Pinpoint the cell where the given text exists, returning its (x, y) midpoint coordinate. 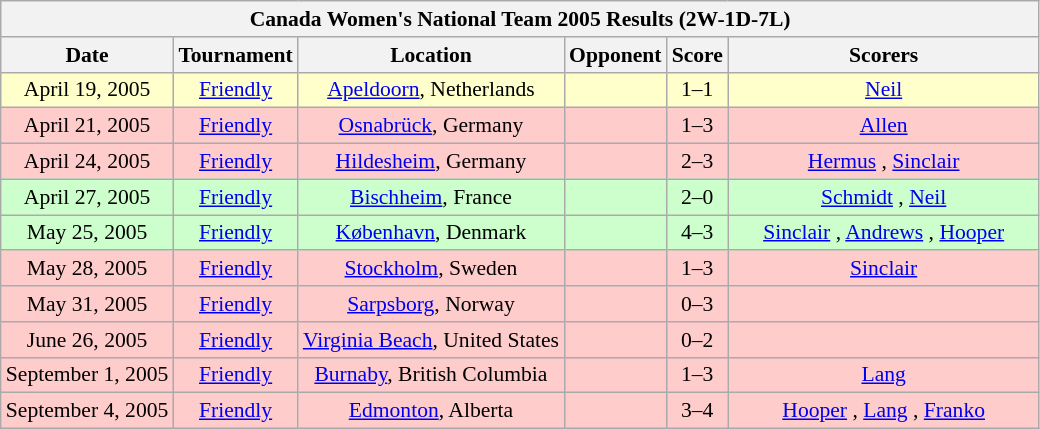
September 4, 2005 (88, 411)
Virginia Beach, United States (431, 340)
Score (698, 55)
Sinclair , Andrews , Hooper (884, 233)
1–1 (698, 90)
Apeldoorn, Netherlands (431, 90)
May 25, 2005 (88, 233)
April 24, 2005 (88, 162)
Hildesheim, Germany (431, 162)
Hermus , Sinclair (884, 162)
Osnabrück, Germany (431, 126)
May 31, 2005 (88, 304)
Tournament (235, 55)
April 27, 2005 (88, 197)
København, Denmark (431, 233)
Location (431, 55)
0–3 (698, 304)
3–4 (698, 411)
Bischheim, France (431, 197)
September 1, 2005 (88, 375)
Allen (884, 126)
2–0 (698, 197)
June 26, 2005 (88, 340)
April 21, 2005 (88, 126)
Stockholm, Sweden (431, 269)
2–3 (698, 162)
May 28, 2005 (88, 269)
Scorers (884, 55)
April 19, 2005 (88, 90)
Hooper , Lang , Franko (884, 411)
Canada Women's National Team 2005 Results (2W-1D-7L) (520, 19)
Sarpsborg, Norway (431, 304)
Date (88, 55)
0–2 (698, 340)
Opponent (616, 55)
4–3 (698, 233)
Sinclair (884, 269)
Schmidt , Neil (884, 197)
Burnaby, British Columbia (431, 375)
Lang (884, 375)
Neil (884, 90)
Edmonton, Alberta (431, 411)
